For the text-containing cell, return its midpoint in [X, Y] coordinate format. 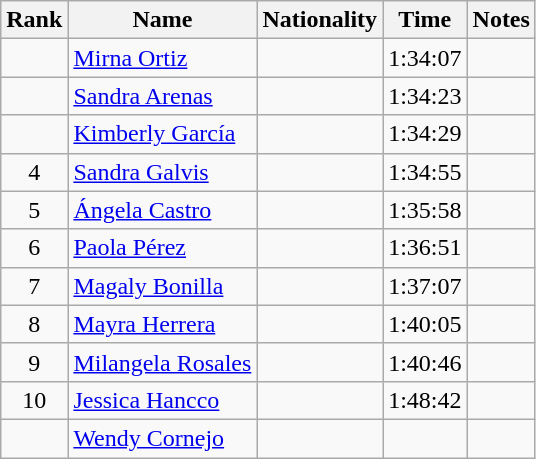
Time [425, 20]
7 [34, 286]
4 [34, 172]
Nationality [320, 20]
Jessica Hancco [162, 400]
Mirna Ortiz [162, 58]
1:36:51 [425, 248]
1:40:05 [425, 324]
10 [34, 400]
1:37:07 [425, 286]
1:35:58 [425, 210]
Kimberly García [162, 134]
8 [34, 324]
Ángela Castro [162, 210]
Name [162, 20]
1:34:55 [425, 172]
1:40:46 [425, 362]
Sandra Galvis [162, 172]
Notes [501, 20]
9 [34, 362]
Mayra Herrera [162, 324]
1:34:23 [425, 96]
5 [34, 210]
1:34:29 [425, 134]
Paola Pérez [162, 248]
Sandra Arenas [162, 96]
Milangela Rosales [162, 362]
1:34:07 [425, 58]
Wendy Cornejo [162, 438]
Magaly Bonilla [162, 286]
Rank [34, 20]
1:48:42 [425, 400]
6 [34, 248]
